From the cell containing the given text, extract its center point as (x, y) coordinate. 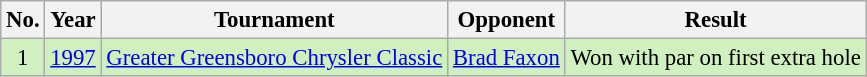
Opponent (507, 20)
Year (73, 20)
1 (23, 58)
1997 (73, 58)
Won with par on first extra hole (716, 58)
Brad Faxon (507, 58)
No. (23, 20)
Greater Greensboro Chrysler Classic (274, 58)
Result (716, 20)
Tournament (274, 20)
